Output the (X, Y) coordinate of the center of the cell containing the given text.  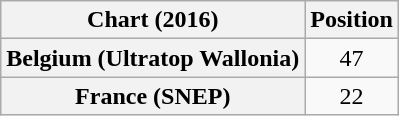
Position (352, 20)
Chart (2016) (153, 20)
Belgium (Ultratop Wallonia) (153, 58)
France (SNEP) (153, 96)
47 (352, 58)
22 (352, 96)
